Return the (x, y) coordinate for the center point of the cell that contains the specified text.  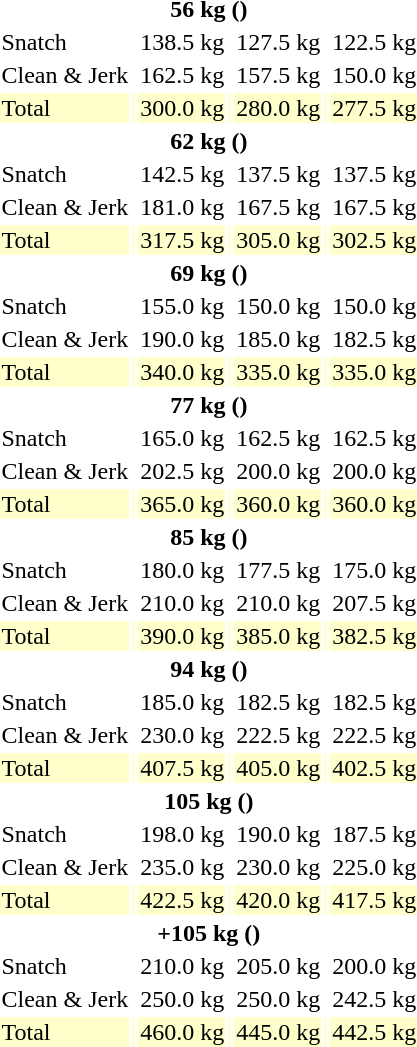
177.5 kg (278, 570)
390.0 kg (182, 636)
205.0 kg (278, 966)
222.5 kg (278, 735)
167.5 kg (278, 207)
460.0 kg (182, 1032)
422.5 kg (182, 900)
127.5 kg (278, 42)
150.0 kg (278, 306)
165.0 kg (182, 438)
202.5 kg (182, 471)
335.0 kg (278, 372)
305.0 kg (278, 240)
420.0 kg (278, 900)
155.0 kg (182, 306)
280.0 kg (278, 108)
360.0 kg (278, 504)
385.0 kg (278, 636)
182.5 kg (278, 702)
365.0 kg (182, 504)
142.5 kg (182, 174)
300.0 kg (182, 108)
407.5 kg (182, 768)
181.0 kg (182, 207)
445.0 kg (278, 1032)
200.0 kg (278, 471)
180.0 kg (182, 570)
138.5 kg (182, 42)
235.0 kg (182, 867)
317.5 kg (182, 240)
340.0 kg (182, 372)
137.5 kg (278, 174)
157.5 kg (278, 75)
405.0 kg (278, 768)
198.0 kg (182, 834)
